From the cell containing the given text, extract its center point as (x, y) coordinate. 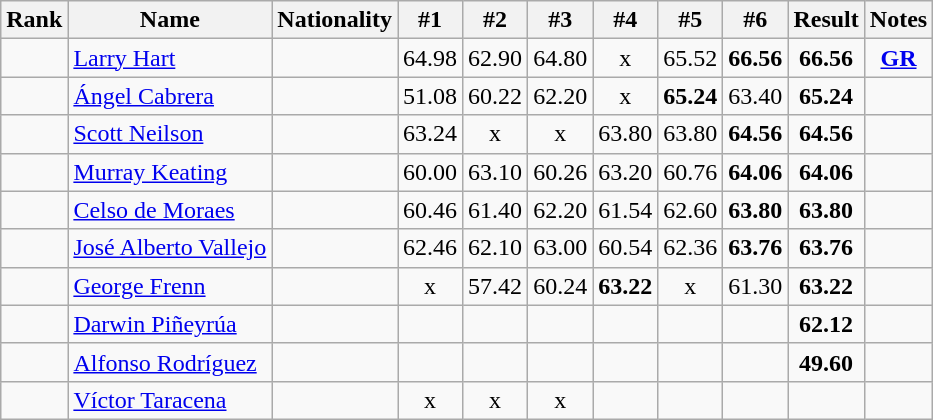
62.36 (690, 248)
57.42 (496, 286)
#5 (690, 20)
GR (898, 58)
64.98 (430, 58)
George Frenn (170, 286)
Rank (34, 20)
60.24 (560, 286)
65.52 (690, 58)
61.30 (756, 286)
63.40 (756, 96)
José Alberto Vallejo (170, 248)
#4 (626, 20)
Notes (898, 20)
60.46 (430, 210)
60.26 (560, 172)
Ángel Cabrera (170, 96)
62.12 (826, 324)
Name (170, 20)
61.54 (626, 210)
#3 (560, 20)
51.08 (430, 96)
#1 (430, 20)
63.20 (626, 172)
60.00 (430, 172)
62.60 (690, 210)
60.22 (496, 96)
Larry Hart (170, 58)
Alfonso Rodríguez (170, 362)
Scott Neilson (170, 134)
62.90 (496, 58)
49.60 (826, 362)
Darwin Piñeyrúa (170, 324)
Murray Keating (170, 172)
62.46 (430, 248)
63.00 (560, 248)
#2 (496, 20)
60.76 (690, 172)
63.24 (430, 134)
62.10 (496, 248)
61.40 (496, 210)
64.80 (560, 58)
63.10 (496, 172)
#6 (756, 20)
60.54 (626, 248)
Celso de Moraes (170, 210)
Nationality (335, 20)
Víctor Taracena (170, 400)
Result (826, 20)
